Return the [X, Y] coordinate for the center point of the cell that contains the specified text.  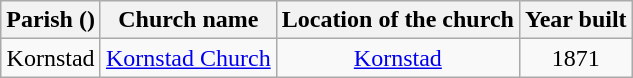
Location of the church [398, 20]
Parish () [51, 20]
1871 [576, 58]
Kornstad Church [188, 58]
Church name [188, 20]
Year built [576, 20]
